Search for the cell housing the specified text and yield its (x, y) center coordinate. 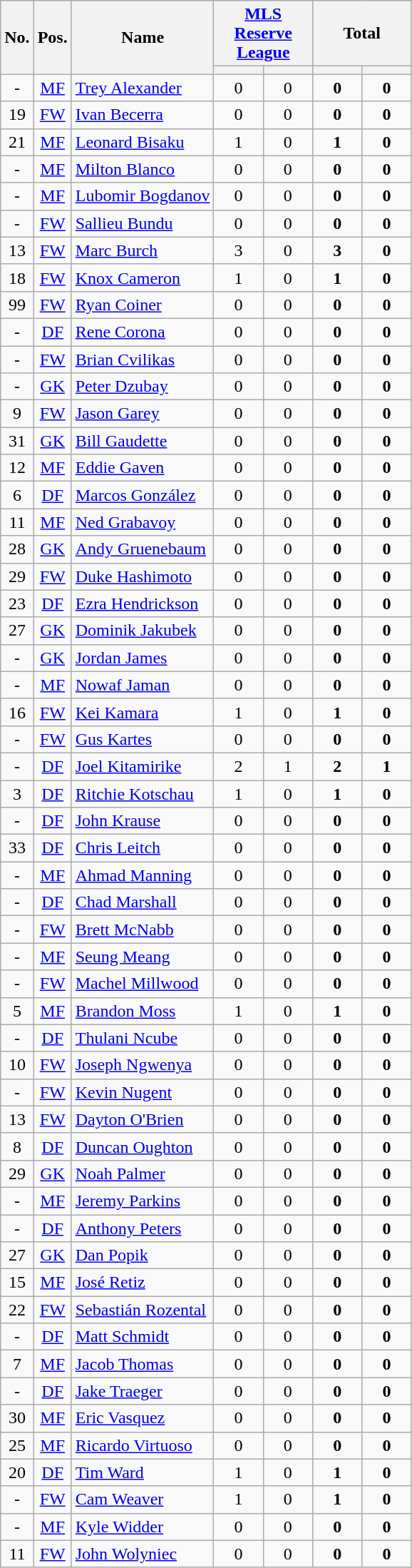
Sallieu Bundu (143, 223)
Brandon Moss (143, 1011)
Thulani Ncube (143, 1038)
Eddie Gaven (143, 468)
16 (17, 712)
Nowaf Jaman (143, 685)
Kevin Nugent (143, 1092)
Bill Gaudette (143, 441)
Trey Alexander (143, 88)
15 (17, 1283)
Marcos González (143, 495)
Chris Leitch (143, 848)
Jordan James (143, 658)
18 (17, 278)
Ritchie Kotschau (143, 794)
7 (17, 1364)
99 (17, 305)
José Retiz (143, 1283)
Milton Blanco (143, 169)
Tim Ward (143, 1472)
Rene Corona (143, 332)
Jeremy Parkins (143, 1201)
19 (17, 115)
25 (17, 1445)
22 (17, 1310)
Knox Cameron (143, 278)
Ricardo Virtuoso (143, 1445)
23 (17, 604)
MLS Reserve League (264, 34)
Ryan Coiner (143, 305)
Eric Vasquez (143, 1418)
John Wolyniec (143, 1554)
Gus Kartes (143, 739)
Joseph Ngwenya (143, 1065)
Jake Traeger (143, 1391)
20 (17, 1472)
Duke Hashimoto (143, 576)
6 (17, 495)
Brett McNabb (143, 930)
21 (17, 142)
Ezra Hendrickson (143, 604)
Name (143, 37)
Ahmad Manning (143, 875)
Noah Palmer (143, 1174)
10 (17, 1065)
Lubomir Bogdanov (143, 196)
Jacob Thomas (143, 1364)
Kyle Widder (143, 1527)
No. (17, 37)
Machel Millwood (143, 984)
9 (17, 414)
8 (17, 1146)
Marc Burch (143, 250)
5 (17, 1011)
12 (17, 468)
31 (17, 441)
Leonard Bisaku (143, 142)
Dan Popik (143, 1256)
Kei Kamara (143, 712)
Dayton O'Brien (143, 1119)
Chad Marshall (143, 902)
Pos. (53, 37)
Andy Gruenebaum (143, 549)
Dominik Jakubek (143, 631)
28 (17, 549)
Anthony Peters (143, 1228)
Seung Meang (143, 957)
Joel Kitamirike (143, 766)
Ned Grabavoy (143, 522)
Jason Garey (143, 414)
33 (17, 848)
Ivan Becerra (143, 115)
Brian Cvilikas (143, 359)
Matt Schmidt (143, 1337)
John Krause (143, 821)
Sebastián Rozental (143, 1310)
Duncan Oughton (143, 1146)
Peter Dzubay (143, 387)
Total (362, 34)
Cam Weaver (143, 1500)
30 (17, 1418)
